From the cell containing the given text, extract its center point as (X, Y) coordinate. 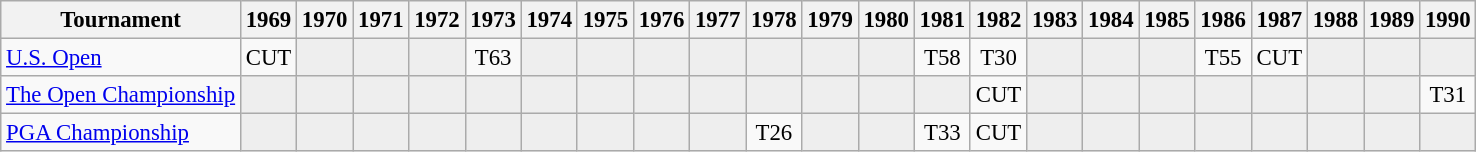
1983 (1055, 20)
1973 (493, 20)
1988 (1335, 20)
T33 (942, 133)
1979 (830, 20)
1990 (1448, 20)
1971 (381, 20)
1986 (1223, 20)
T26 (774, 133)
1975 (605, 20)
1974 (549, 20)
1977 (718, 20)
T58 (942, 58)
Tournament (121, 20)
T63 (493, 58)
1978 (774, 20)
T55 (1223, 58)
1987 (1279, 20)
1976 (661, 20)
1972 (437, 20)
1969 (268, 20)
1982 (998, 20)
U.S. Open (121, 58)
1984 (1111, 20)
1989 (1392, 20)
1981 (942, 20)
PGA Championship (121, 133)
1980 (886, 20)
1970 (325, 20)
The Open Championship (121, 95)
T30 (998, 58)
1985 (1167, 20)
T31 (1448, 95)
